From the cell containing the given text, extract its center point as (x, y) coordinate. 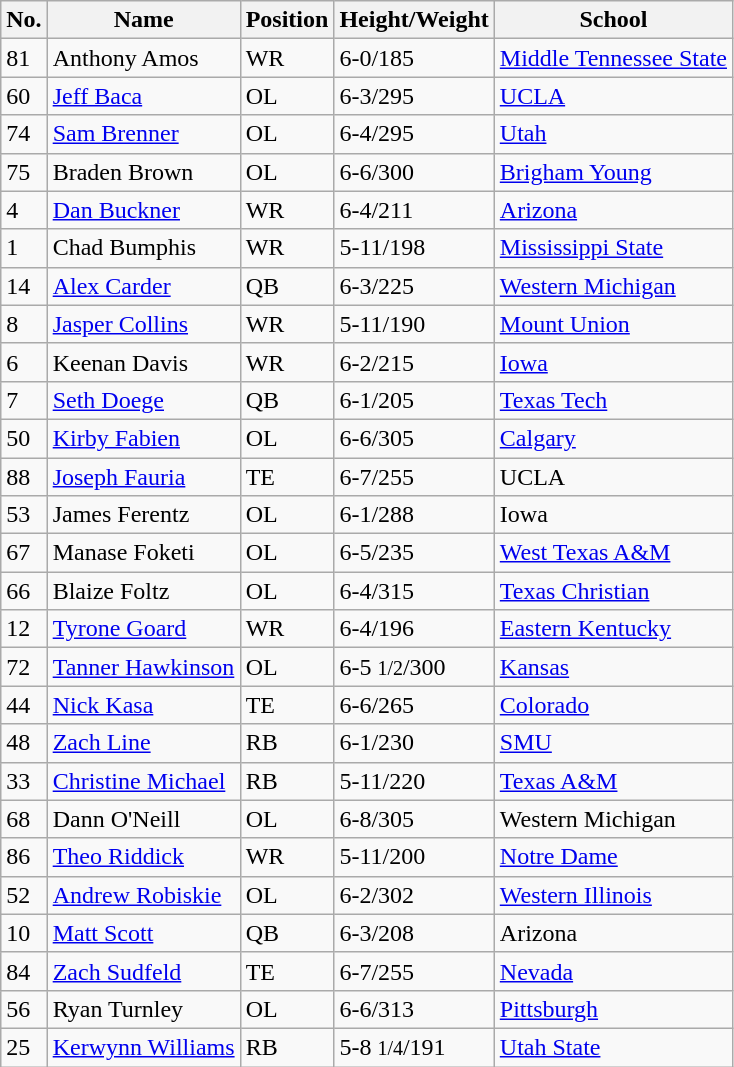
Texas Tech (613, 400)
Texas A&M (613, 781)
75 (24, 172)
53 (24, 515)
No. (24, 20)
5-11/200 (414, 857)
14 (24, 286)
44 (24, 705)
1 (24, 248)
Andrew Robiskie (144, 895)
Blaize Foltz (144, 591)
Mount Union (613, 324)
Braden Brown (144, 172)
6-6/313 (414, 1009)
School (613, 20)
6-8/305 (414, 819)
5-8 1/4/191 (414, 1047)
Theo Riddick (144, 857)
6-5 1/2/300 (414, 667)
6-2/302 (414, 895)
6-5/235 (414, 553)
Eastern Kentucky (613, 629)
Keenan Davis (144, 362)
Texas Christian (613, 591)
6-1/230 (414, 743)
7 (24, 400)
Manase Foketi (144, 553)
56 (24, 1009)
Middle Tennessee State (613, 58)
6 (24, 362)
6-0/185 (414, 58)
67 (24, 553)
Colorado (613, 705)
6-4/211 (414, 210)
6-3/225 (414, 286)
Dan Buckner (144, 210)
50 (24, 438)
Tanner Hawkinson (144, 667)
6-4/196 (414, 629)
86 (24, 857)
Pittsburgh (613, 1009)
Seth Doege (144, 400)
Height/Weight (414, 20)
81 (24, 58)
6-1/288 (414, 515)
33 (24, 781)
6-6/305 (414, 438)
Dann O'Neill (144, 819)
5-11/198 (414, 248)
12 (24, 629)
Mississippi State (613, 248)
Nick Kasa (144, 705)
48 (24, 743)
Utah (613, 134)
Utah State (613, 1047)
6-6/265 (414, 705)
Alex Carder (144, 286)
60 (24, 96)
6-4/315 (414, 591)
Kirby Fabien (144, 438)
10 (24, 933)
Joseph Fauria (144, 477)
Jasper Collins (144, 324)
Zach Sudfeld (144, 971)
52 (24, 895)
6-3/295 (414, 96)
Position (287, 20)
Tyrone Goard (144, 629)
6-3/208 (414, 933)
Calgary (613, 438)
Zach Line (144, 743)
8 (24, 324)
Christine Michael (144, 781)
Nevada (613, 971)
84 (24, 971)
5-11/220 (414, 781)
Chad Bumphis (144, 248)
Anthony Amos (144, 58)
6-1/205 (414, 400)
68 (24, 819)
6-2/215 (414, 362)
Notre Dame (613, 857)
Name (144, 20)
74 (24, 134)
West Texas A&M (613, 553)
Kerwynn Williams (144, 1047)
4 (24, 210)
25 (24, 1047)
Western Illinois (613, 895)
Brigham Young (613, 172)
88 (24, 477)
66 (24, 591)
Jeff Baca (144, 96)
6-4/295 (414, 134)
Ryan Turnley (144, 1009)
5-11/190 (414, 324)
72 (24, 667)
6-6/300 (414, 172)
Kansas (613, 667)
Matt Scott (144, 933)
James Ferentz (144, 515)
SMU (613, 743)
Sam Brenner (144, 134)
